Return (x, y) of the center of cell containing provided text 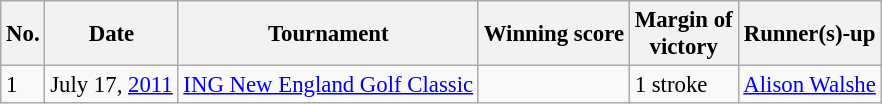
No. (23, 34)
1 stroke (684, 85)
Runner(s)-up (810, 34)
Date (112, 34)
Alison Walshe (810, 85)
1 (23, 85)
Margin ofvictory (684, 34)
Tournament (328, 34)
Winning score (554, 34)
ING New England Golf Classic (328, 85)
July 17, 2011 (112, 85)
